Output the [x, y] coordinate of the center of the cell containing the given text.  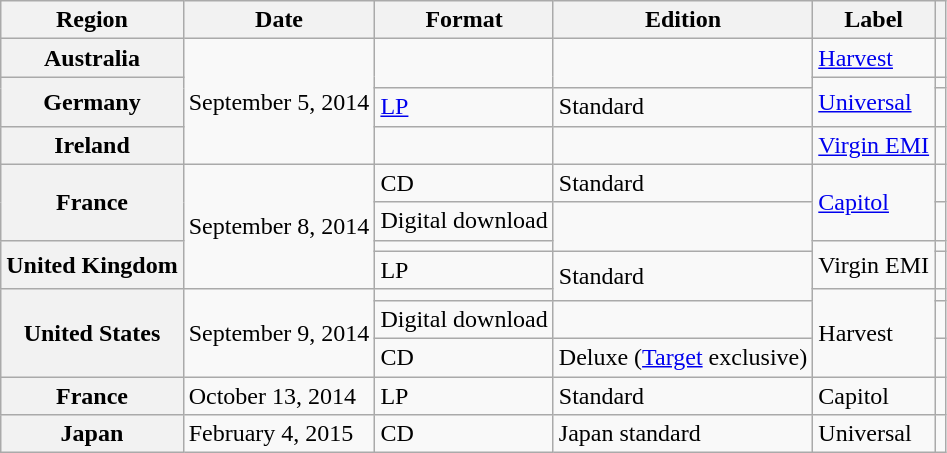
Date [279, 20]
Region [92, 20]
October 13, 2014 [279, 395]
Japan [92, 434]
September 5, 2014 [279, 102]
United Kingdom [92, 264]
Edition [683, 20]
September 9, 2014 [279, 332]
United States [92, 332]
Australia [92, 58]
Deluxe (Target exclusive) [683, 357]
Germany [92, 102]
Label [874, 20]
September 8, 2014 [279, 226]
Ireland [92, 145]
Format [464, 20]
Japan standard [683, 434]
February 4, 2015 [279, 434]
